For the text-containing cell, return its midpoint in [X, Y] coordinate format. 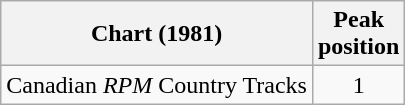
Peakposition [358, 34]
Canadian RPM Country Tracks [157, 85]
1 [358, 85]
Chart (1981) [157, 34]
